Capture the cell that displays the provided text and extract its [x, y] central coordinate. 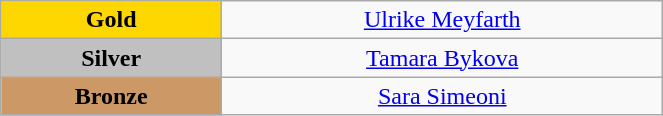
Ulrike Meyfarth [442, 20]
Silver [112, 58]
Bronze [112, 96]
Tamara Bykova [442, 58]
Gold [112, 20]
Sara Simeoni [442, 96]
